Determine the (x, y) coordinate at the center of the cell enclosing the given text.  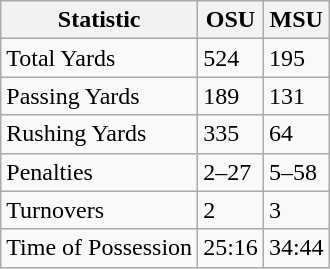
OSU (231, 20)
2 (231, 210)
64 (296, 134)
189 (231, 96)
335 (231, 134)
131 (296, 96)
Statistic (100, 20)
MSU (296, 20)
Time of Possession (100, 248)
2–27 (231, 172)
3 (296, 210)
Rushing Yards (100, 134)
5–58 (296, 172)
Total Yards (100, 58)
Passing Yards (100, 96)
25:16 (231, 248)
Penalties (100, 172)
Turnovers (100, 210)
195 (296, 58)
524 (231, 58)
34:44 (296, 248)
